Identify which cell holds the provided text, then report its (X, Y) central coordinate. 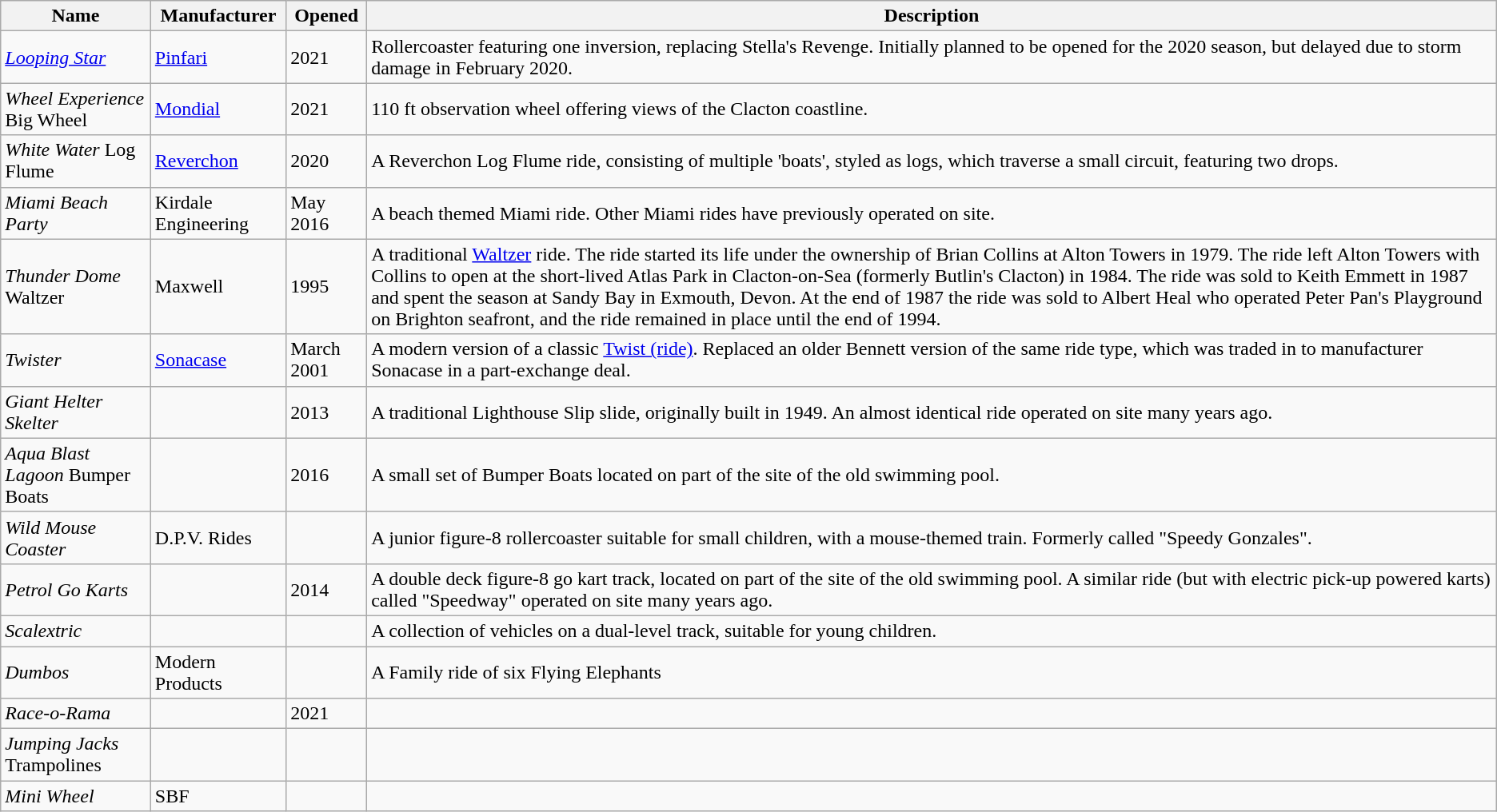
Petrol Go Karts (76, 590)
1995 (326, 286)
Wild Mouse Coaster (76, 537)
Thunder Dome Waltzer (76, 286)
Giant Helter Skelter (76, 412)
Description (932, 16)
A traditional Lighthouse Slip slide, originally built in 1949. An almost identical ride operated on site many years ago. (932, 412)
March 2001 (326, 360)
Pinfari (218, 58)
SBF (218, 796)
Aqua Blast Lagoon Bumper Boats (76, 475)
Looping Star (76, 58)
2014 (326, 590)
White Water Log Flume (76, 161)
Jumping Jacks Trampolines (76, 754)
2020 (326, 161)
Sonacase (218, 360)
Scalextric (76, 631)
A beach themed Miami ride. Other Miami rides have previously operated on site. (932, 213)
Name (76, 16)
A collection of vehicles on a dual-level track, suitable for young children. (932, 631)
Maxwell (218, 286)
Reverchon (218, 161)
Mini Wheel (76, 796)
Dumbos (76, 671)
110 ft observation wheel offering views of the Clacton coastline. (932, 109)
A Reverchon Log Flume ride, consisting of multiple 'boats', styled as logs, which traverse a small circuit, featuring two drops. (932, 161)
Race-o-Rama (76, 714)
2013 (326, 412)
Mondial (218, 109)
2016 (326, 475)
Twister (76, 360)
Opened (326, 16)
Miami Beach Party (76, 213)
Wheel Experience Big Wheel (76, 109)
Modern Products (218, 671)
D.P.V. Rides (218, 537)
May 2016 (326, 213)
Kirdale Engineering (218, 213)
A Family ride of six Flying Elephants (932, 671)
Manufacturer (218, 16)
A small set of Bumper Boats located on part of the site of the old swimming pool. (932, 475)
A junior figure-8 rollercoaster suitable for small children, with a mouse-themed train. Formerly called "Speedy Gonzales". (932, 537)
